Detect which cell encompasses the target text, then output its [X, Y] center coordinate. 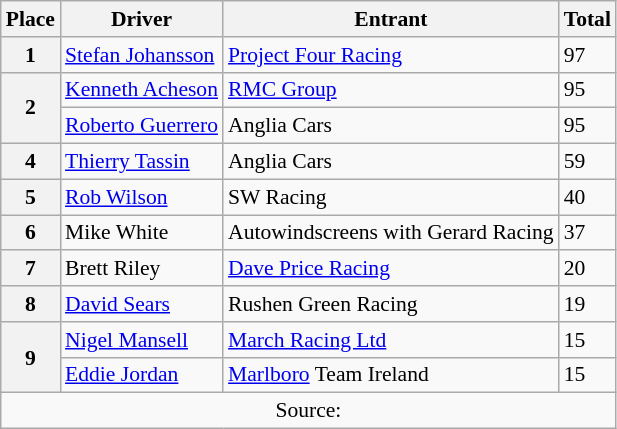
Project Four Racing [391, 55]
Rushen Green Racing [391, 304]
RMC Group [391, 90]
8 [30, 304]
Roberto Guerrero [142, 126]
6 [30, 233]
9 [30, 358]
Nigel Mansell [142, 340]
David Sears [142, 304]
SW Racing [391, 197]
Entrant [391, 19]
Autowindscreens with Gerard Racing [391, 233]
Place [30, 19]
4 [30, 162]
2 [30, 108]
Brett Riley [142, 269]
Total [588, 19]
Marlboro Team Ireland [391, 375]
Dave Price Racing [391, 269]
Rob Wilson [142, 197]
59 [588, 162]
Eddie Jordan [142, 375]
Source: [308, 411]
40 [588, 197]
Kenneth Acheson [142, 90]
March Racing Ltd [391, 340]
19 [588, 304]
7 [30, 269]
37 [588, 233]
Thierry Tassin [142, 162]
1 [30, 55]
Driver [142, 19]
5 [30, 197]
20 [588, 269]
Stefan Johansson [142, 55]
97 [588, 55]
Mike White [142, 233]
